From the cell containing the given text, extract its center point as (x, y) coordinate. 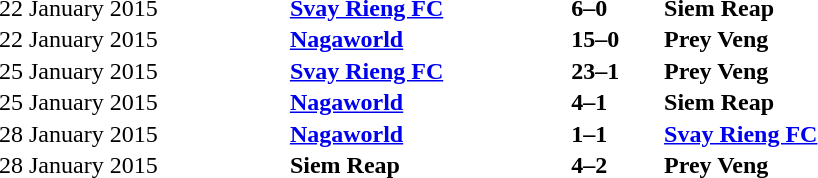
1–1 (616, 134)
Svay Rieng FC (428, 71)
4–1 (616, 103)
23–1 (616, 71)
15–0 (616, 39)
